Return the [X, Y] coordinate for the center point of the cell that contains the specified text.  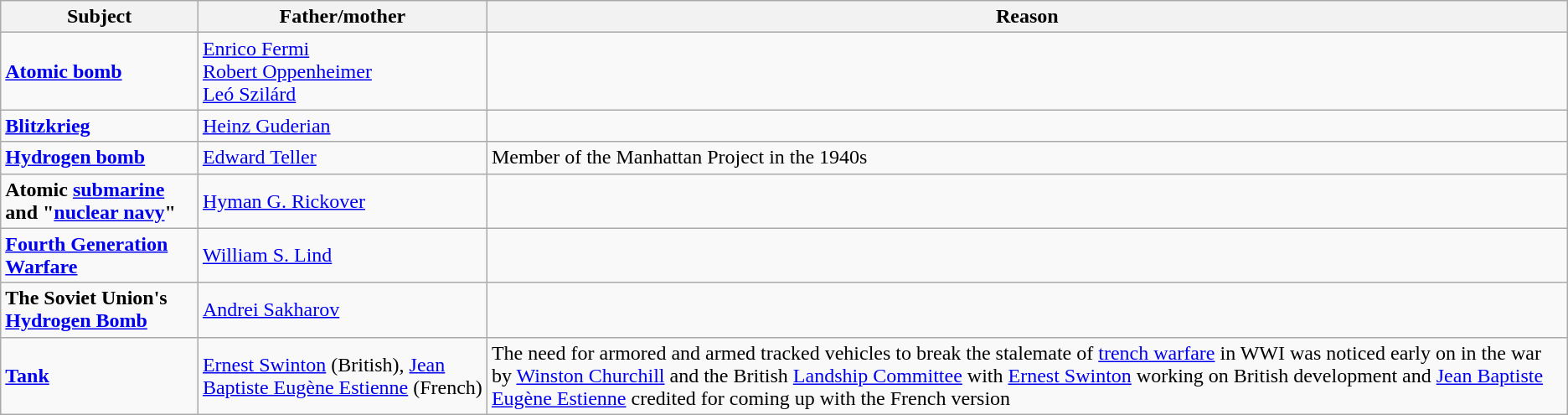
Ernest Swinton (British), Jean Baptiste Eugène Estienne (French) [342, 376]
William S. Lind [342, 255]
Andrei Sakharov [342, 310]
Father/mother [342, 17]
Edward Teller [342, 158]
Member of the Manhattan Project in the 1940s [1027, 158]
Atomic submarine and "nuclear navy" [100, 201]
Hyman G. Rickover [342, 201]
Blitzkrieg [100, 126]
Reason [1027, 17]
The Soviet Union's Hydrogen Bomb [100, 310]
Subject [100, 17]
Atomic bomb [100, 71]
Fourth Generation Warfare [100, 255]
Hydrogen bomb [100, 158]
Tank [100, 376]
Heinz Guderian [342, 126]
Enrico FermiRobert OppenheimerLeó Szilárd [342, 71]
